Return [X, Y] of the center of cell containing provided text 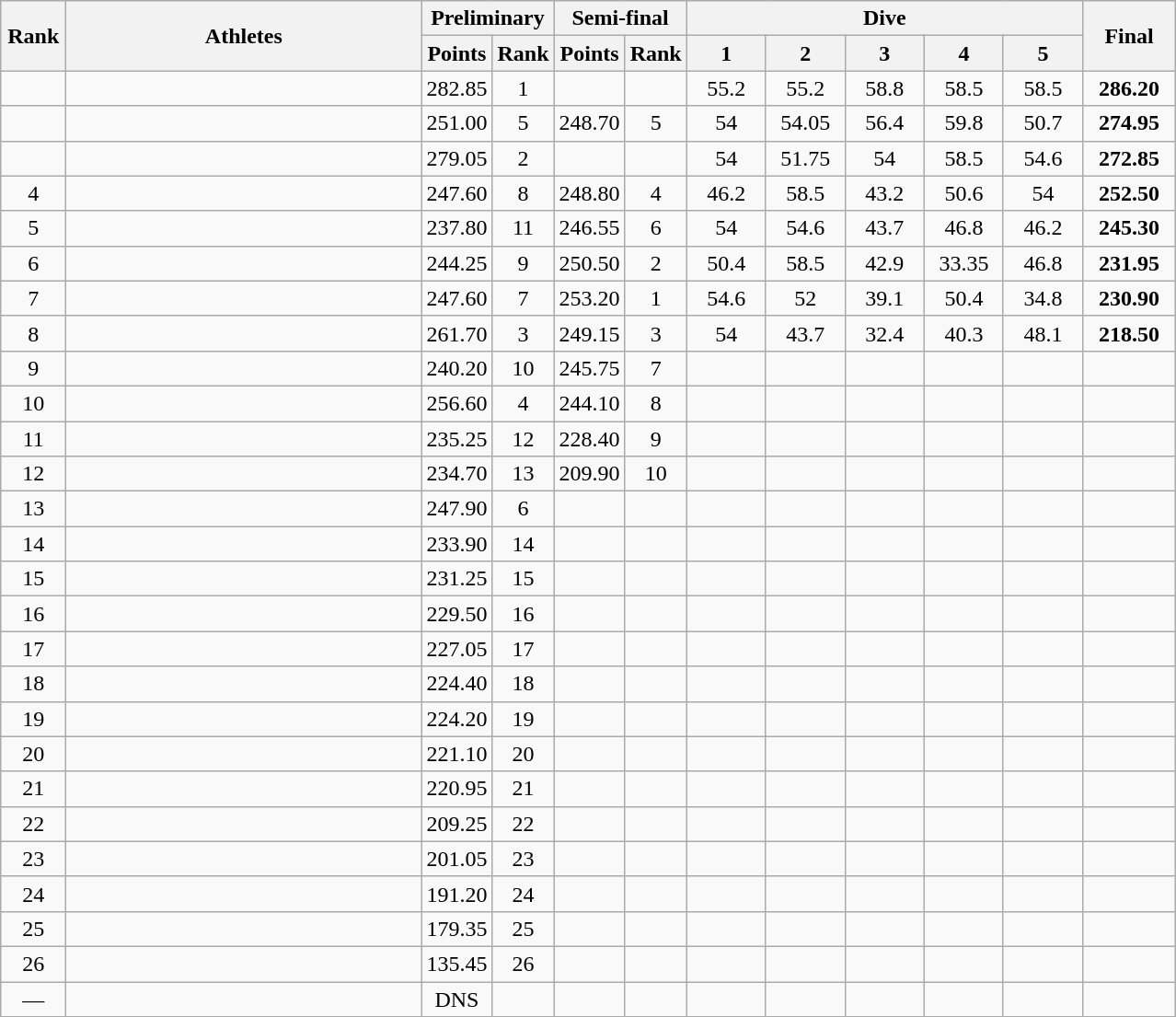
248.70 [589, 123]
227.05 [456, 649]
282.85 [456, 88]
50.7 [1043, 123]
191.20 [456, 894]
42.9 [884, 263]
50.6 [963, 193]
231.95 [1130, 263]
48.1 [1043, 333]
253.20 [589, 298]
240.20 [456, 368]
220.95 [456, 789]
246.55 [589, 228]
237.80 [456, 228]
— [33, 999]
245.75 [589, 368]
201.05 [456, 859]
251.00 [456, 123]
Dive [884, 18]
56.4 [884, 123]
231.25 [456, 579]
51.75 [805, 158]
230.90 [1130, 298]
58.8 [884, 88]
Athletes [244, 36]
247.90 [456, 509]
229.50 [456, 614]
218.50 [1130, 333]
209.25 [456, 824]
Semi-final [620, 18]
Final [1130, 36]
40.3 [963, 333]
43.2 [884, 193]
32.4 [884, 333]
249.15 [589, 333]
244.25 [456, 263]
52 [805, 298]
235.25 [456, 439]
179.35 [456, 929]
59.8 [963, 123]
256.60 [456, 403]
233.90 [456, 544]
228.40 [589, 439]
234.70 [456, 474]
286.20 [1130, 88]
248.80 [589, 193]
261.70 [456, 333]
244.10 [589, 403]
135.45 [456, 964]
209.90 [589, 474]
250.50 [589, 263]
Preliminary [488, 18]
54.05 [805, 123]
224.20 [456, 719]
272.85 [1130, 158]
252.50 [1130, 193]
279.05 [456, 158]
33.35 [963, 263]
221.10 [456, 754]
245.30 [1130, 228]
274.95 [1130, 123]
34.8 [1043, 298]
39.1 [884, 298]
DNS [456, 999]
224.40 [456, 684]
